Return [X, Y] of the center of cell containing provided text 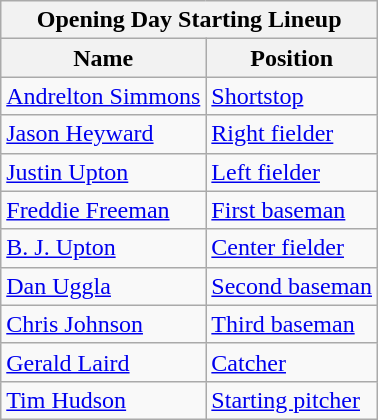
Center fielder [292, 248]
Jason Heyward [104, 134]
Shortstop [292, 96]
Third baseman [292, 324]
Dan Uggla [104, 286]
Freddie Freeman [104, 210]
Chris Johnson [104, 324]
Tim Hudson [104, 400]
Andrelton Simmons [104, 96]
Right fielder [292, 134]
Name [104, 58]
B. J. Upton [104, 248]
First baseman [292, 210]
Left fielder [292, 172]
Justin Upton [104, 172]
Opening Day Starting Lineup [190, 20]
Gerald Laird [104, 362]
Starting pitcher [292, 400]
Position [292, 58]
Catcher [292, 362]
Second baseman [292, 286]
